Identify which cell holds the provided text, then report its [x, y] central coordinate. 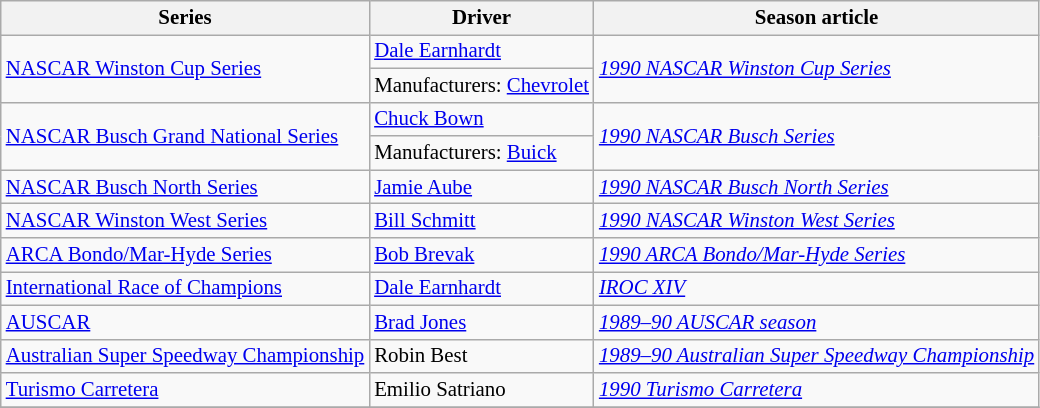
1989–90 Australian Super Speedway Championship [816, 356]
Brad Jones [482, 322]
Chuck Bown [482, 119]
Australian Super Speedway Championship [185, 356]
NASCAR Busch North Series [185, 187]
1990 NASCAR Busch Series [816, 136]
Robin Best [482, 356]
1990 NASCAR Winston Cup Series [816, 68]
IROC XIV [816, 288]
Jamie Aube [482, 187]
NASCAR Busch Grand National Series [185, 136]
1990 ARCA Bondo/Mar-Hyde Series [816, 255]
International Race of Champions [185, 288]
AUSCAR [185, 322]
1989–90 AUSCAR season [816, 322]
ARCA Bondo/Mar-Hyde Series [185, 255]
1990 NASCAR Busch North Series [816, 187]
Series [185, 18]
Manufacturers: Chevrolet [482, 85]
Season article [816, 18]
Manufacturers: Buick [482, 153]
Emilio Satriano [482, 390]
NASCAR Winston West Series [185, 221]
Bill Schmitt [482, 221]
Driver [482, 18]
NASCAR Winston Cup Series [185, 68]
1990 Turismo Carretera [816, 390]
Turismo Carretera [185, 390]
Bob Brevak [482, 255]
1990 NASCAR Winston West Series [816, 221]
